Return (x, y) of the center of cell containing provided text 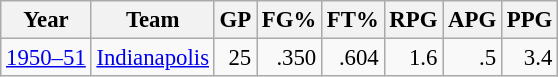
.350 (290, 58)
FG% (290, 20)
3.4 (529, 58)
Indianapolis (152, 58)
25 (235, 58)
.604 (354, 58)
1950–51 (46, 58)
1.6 (414, 58)
Year (46, 20)
FT% (354, 20)
APG (472, 20)
PPG (529, 20)
GP (235, 20)
Team (152, 20)
RPG (414, 20)
.5 (472, 58)
